Scan for the cell matching the given text and deliver its [X, Y] coordinate at center. 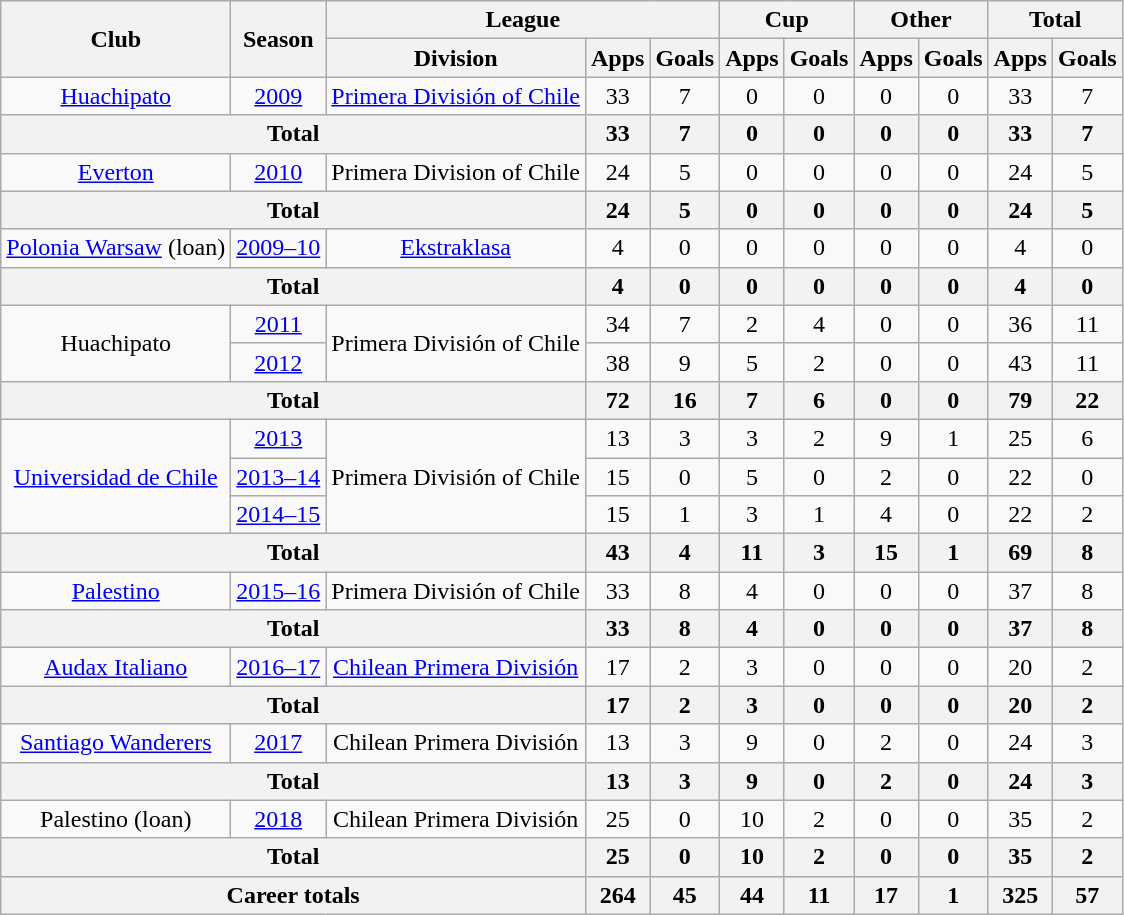
Audax Italiano [116, 667]
36 [1020, 324]
2009 [278, 96]
Other [921, 20]
Career totals [294, 895]
Club [116, 39]
2009–10 [278, 248]
2018 [278, 819]
Palestino [116, 591]
Division [456, 58]
2010 [278, 172]
Season [278, 39]
Ekstraklasa [456, 248]
Primera Division of Chile [456, 172]
2013–14 [278, 477]
57 [1087, 895]
44 [752, 895]
2011 [278, 324]
69 [1020, 553]
Palestino (loan) [116, 819]
264 [617, 895]
34 [617, 324]
Universidad de Chile [116, 476]
16 [685, 400]
League [523, 20]
79 [1020, 400]
2014–15 [278, 515]
2016–17 [278, 667]
325 [1020, 895]
2015–16 [278, 591]
72 [617, 400]
45 [685, 895]
Santiago Wanderers [116, 743]
Polonia Warsaw (loan) [116, 248]
2012 [278, 362]
Everton [116, 172]
Cup [787, 20]
2017 [278, 743]
38 [617, 362]
2013 [278, 438]
